Pinpoint the cell where the given text exists, returning its [X, Y] midpoint coordinate. 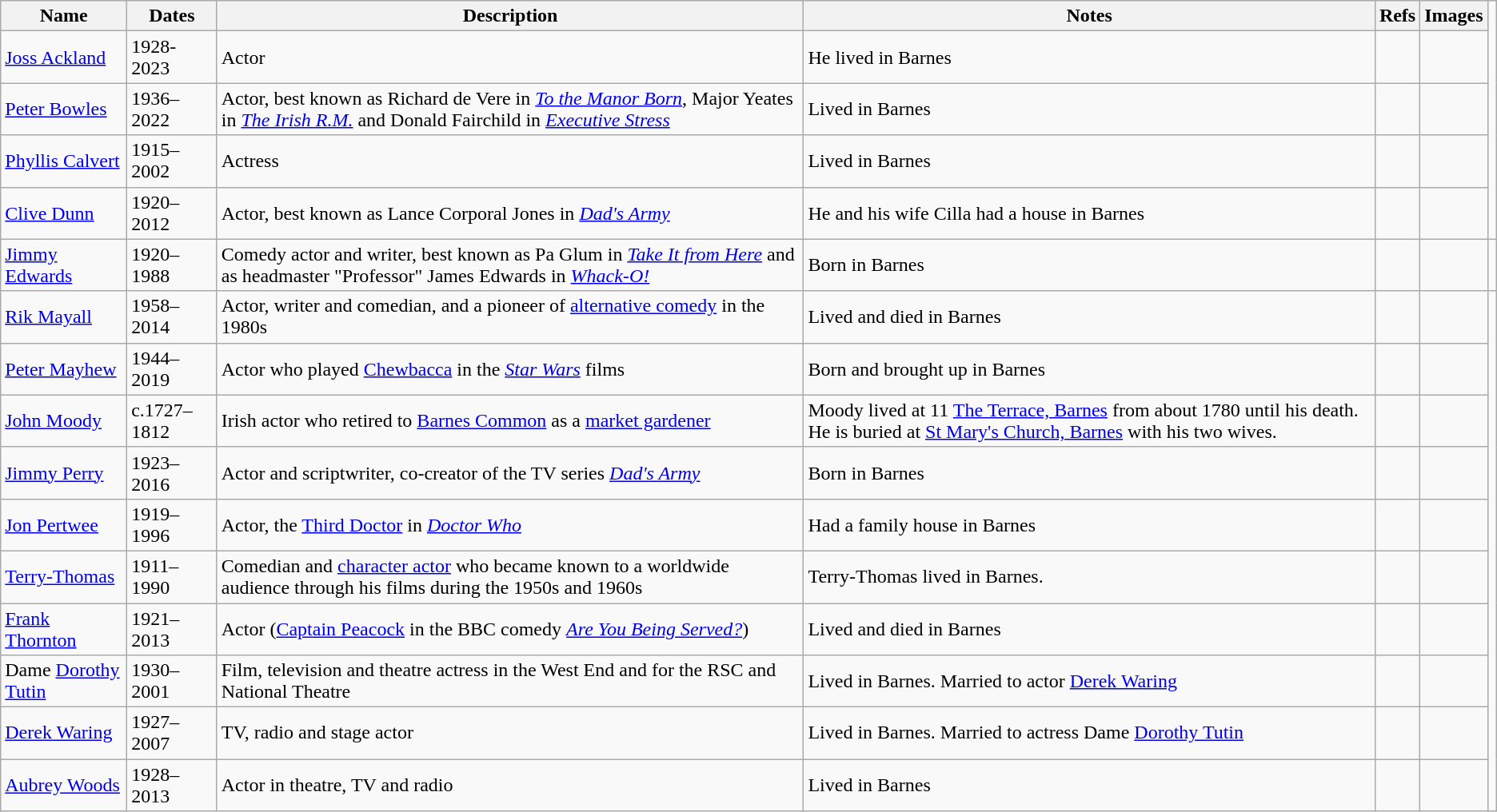
Actor in theatre, TV and radio [510, 785]
Film, television and theatre actress in the West End and for the RSC and National Theatre [510, 681]
1927–2007 [173, 734]
1920–1988 [173, 265]
John Moody [64, 420]
1930–2001 [173, 681]
Derek Waring [64, 734]
Rik Mayall [64, 316]
Actor who played Chewbacca in the Star Wars films [510, 369]
Clive Dunn [64, 213]
1911–1990 [173, 577]
Name [64, 16]
Frank Thornton [64, 628]
1928–2013 [173, 785]
Actor (Captain Peacock in the BBC comedy Are You Being Served?) [510, 628]
Description [510, 16]
Terry-Thomas [64, 577]
Actor, best known as Lance Corporal Jones in Dad's Army [510, 213]
Jimmy Perry [64, 473]
Born and brought up in Barnes [1089, 369]
1920–2012 [173, 213]
Joss Ackland [64, 58]
1915–2002 [173, 161]
Terry-Thomas lived in Barnes. [1089, 577]
Phyllis Calvert [64, 161]
Comedy actor and writer, best known as Pa Glum in Take It from Here and as headmaster "Professor" James Edwards in Whack-O! [510, 265]
1936–2022 [173, 109]
He and his wife Cilla had a house in Barnes [1089, 213]
1928-2023 [173, 58]
He lived in Barnes [1089, 58]
1919–1996 [173, 524]
1923–2016 [173, 473]
Peter Bowles [64, 109]
c.1727–1812 [173, 420]
Dame Dorothy Tutin [64, 681]
Peter Mayhew [64, 369]
TV, radio and stage actor [510, 734]
Actor, writer and comedian, and a pioneer of alternative comedy in the 1980s [510, 316]
Comedian and character actor who became known to a worldwide audience through his films during the 1950s and 1960s [510, 577]
1958–2014 [173, 316]
Had a family house in Barnes [1089, 524]
Aubrey Woods [64, 785]
Images [1454, 16]
Jon Pertwee [64, 524]
Irish actor who retired to Barnes Common as a market gardener [510, 420]
Actress [510, 161]
Actor [510, 58]
Notes [1089, 16]
Actor, the Third Doctor in Doctor Who [510, 524]
1921–2013 [173, 628]
Actor and scriptwriter, co-creator of the TV series Dad's Army [510, 473]
Jimmy Edwards [64, 265]
Dates [173, 16]
Lived in Barnes. Married to actor Derek Waring [1089, 681]
Moody lived at 11 The Terrace, Barnes from about 1780 until his death. He is buried at St Mary's Church, Barnes with his two wives. [1089, 420]
Lived in Barnes. Married to actress Dame Dorothy Tutin [1089, 734]
1944–2019 [173, 369]
Actor, best known as Richard de Vere in To the Manor Born, Major Yeates in The Irish R.M. and Donald Fairchild in Executive Stress [510, 109]
Refs [1397, 16]
